Locate the cell with the specified text and output its (X, Y) center coordinate. 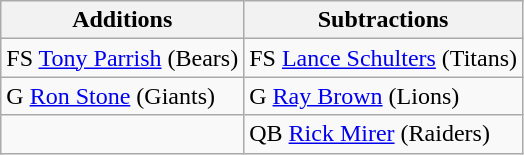
FS Lance Schulters (Titans) (384, 58)
FS Tony Parrish (Bears) (122, 58)
G Ron Stone (Giants) (122, 96)
QB Rick Mirer (Raiders) (384, 134)
G Ray Brown (Lions) (384, 96)
Subtractions (384, 20)
Additions (122, 20)
